For the text-containing cell, return its midpoint in (X, Y) coordinate format. 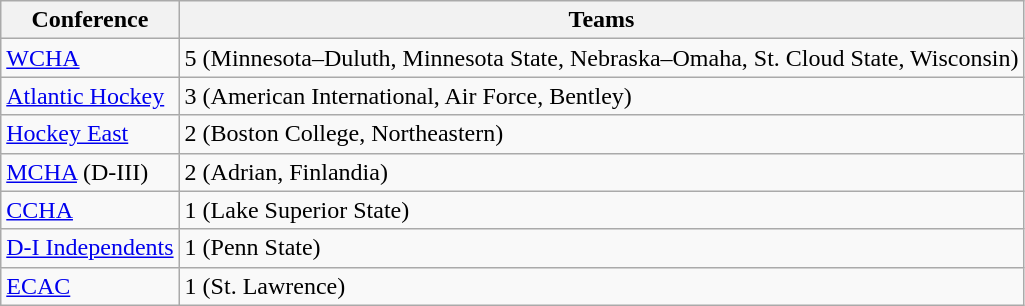
2 (Boston College, Northeastern) (602, 134)
Teams (602, 20)
D-I Independents (90, 248)
MCHA (D-III) (90, 172)
Atlantic Hockey (90, 96)
Hockey East (90, 134)
CCHA (90, 210)
WCHA (90, 58)
1 (Penn State) (602, 248)
5 (Minnesota–Duluth, Minnesota State, Nebraska–Omaha, St. Cloud State, Wisconsin) (602, 58)
1 (St. Lawrence) (602, 286)
2 (Adrian, Finlandia) (602, 172)
Conference (90, 20)
1 (Lake Superior State) (602, 210)
3 (American International, Air Force, Bentley) (602, 96)
ECAC (90, 286)
